Provide the (x, y) coordinate of the cell's center where the given text is located.  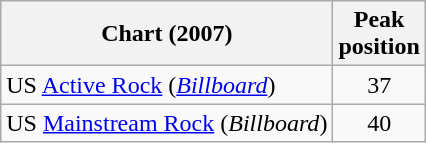
US Active Rock (Billboard) (167, 85)
Chart (2007) (167, 34)
37 (379, 85)
Peakposition (379, 34)
US Mainstream Rock (Billboard) (167, 123)
40 (379, 123)
